Return the [x, y] coordinate for the center point of the cell that contains the specified text.  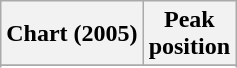
Peakposition [189, 34]
Chart (2005) [72, 34]
